Provide the [X, Y] coordinate of the cell's center where the given text is located.  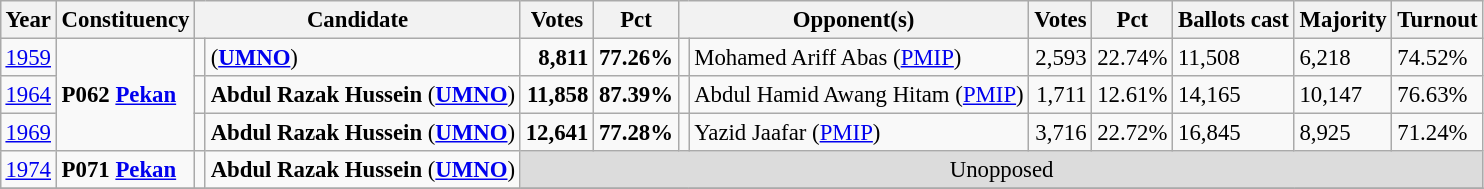
P062 Pekan [125, 94]
3,716 [1060, 133]
(UMNO) [362, 57]
16,845 [1234, 133]
Constituency [125, 20]
11,858 [556, 95]
Year [28, 20]
Candidate [358, 20]
87.39% [636, 95]
6,218 [1343, 57]
Abdul Hamid Awang Hitam (PMIP) [859, 95]
22.72% [1132, 133]
Turnout [1438, 20]
1969 [28, 133]
8,811 [556, 57]
2,593 [1060, 57]
Majority [1343, 20]
8,925 [1343, 133]
76.63% [1438, 95]
12.61% [1132, 95]
71.24% [1438, 133]
Unopposed [1001, 170]
Opponent(s) [854, 20]
11,508 [1234, 57]
10,147 [1343, 95]
74.52% [1438, 57]
1964 [28, 95]
22.74% [1132, 57]
1,711 [1060, 95]
77.28% [636, 133]
14,165 [1234, 95]
Ballots cast [1234, 20]
Yazid Jaafar (PMIP) [859, 133]
P071 Pekan [125, 170]
77.26% [636, 57]
Mohamed Ariff Abas (PMIP) [859, 57]
12,641 [556, 133]
1974 [28, 170]
1959 [28, 57]
